Pinpoint the cell where the given text exists, returning its (X, Y) midpoint coordinate. 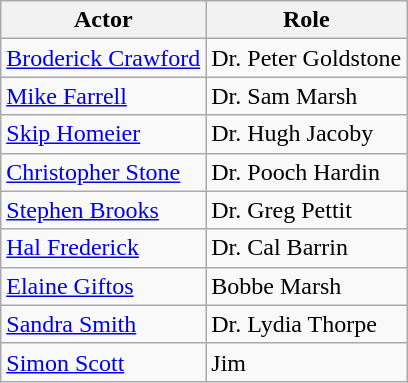
Mike Farrell (104, 96)
Jim (306, 362)
Skip Homeier (104, 134)
Bobbe Marsh (306, 286)
Dr. Hugh Jacoby (306, 134)
Actor (104, 20)
Dr. Sam Marsh (306, 96)
Role (306, 20)
Hal Frederick (104, 248)
Broderick Crawford (104, 58)
Dr. Cal Barrin (306, 248)
Dr. Lydia Thorpe (306, 324)
Dr. Peter Goldstone (306, 58)
Sandra Smith (104, 324)
Christopher Stone (104, 172)
Dr. Greg Pettit (306, 210)
Simon Scott (104, 362)
Elaine Giftos (104, 286)
Stephen Brooks (104, 210)
Dr. Pooch Hardin (306, 172)
